Capture the cell that displays the provided text and extract its [x, y] central coordinate. 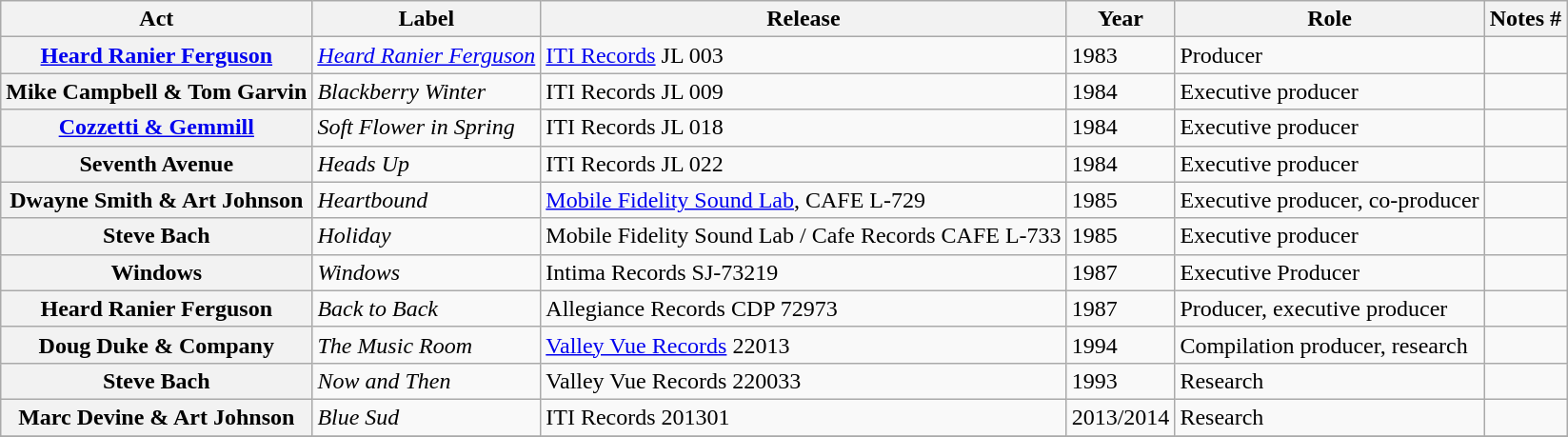
ITI Records JL 009 [804, 91]
Blue Sud [427, 417]
Allegiance Records CDP 72973 [804, 308]
Heartbound [427, 200]
The Music Room [427, 345]
Now and Then [427, 381]
Seventh Avenue [156, 164]
Doug Duke & Company [156, 345]
ITI Records JL 022 [804, 164]
Role [1329, 19]
Mobile Fidelity Sound Lab / Cafe Records CAFE L-733 [804, 236]
Valley Vue Records 22013 [804, 345]
Cozzetti & Gemmill [156, 128]
2013/2014 [1121, 417]
Dwayne Smith & Art Johnson [156, 200]
1994 [1121, 345]
Mike Campbell & Tom Garvin [156, 91]
Soft Flower in Spring [427, 128]
Intima Records SJ-73219 [804, 272]
Valley Vue Records 220033 [804, 381]
Blackberry Winter [427, 91]
Act [156, 19]
Mobile Fidelity Sound Lab, CAFE L-729 [804, 200]
Compilation producer, research [1329, 345]
Heads Up [427, 164]
ITI Records 201301 [804, 417]
ITI Records JL 003 [804, 55]
1993 [1121, 381]
Back to Back [427, 308]
Holiday [427, 236]
ITI Records JL 018 [804, 128]
Executive Producer [1329, 272]
Release [804, 19]
Executive producer, co-producer [1329, 200]
1983 [1121, 55]
Year [1121, 19]
Marc Devine & Art Johnson [156, 417]
Producer [1329, 55]
Label [427, 19]
Producer, executive producer [1329, 308]
Notes # [1525, 19]
